Search for the cell housing the specified text and yield its (X, Y) center coordinate. 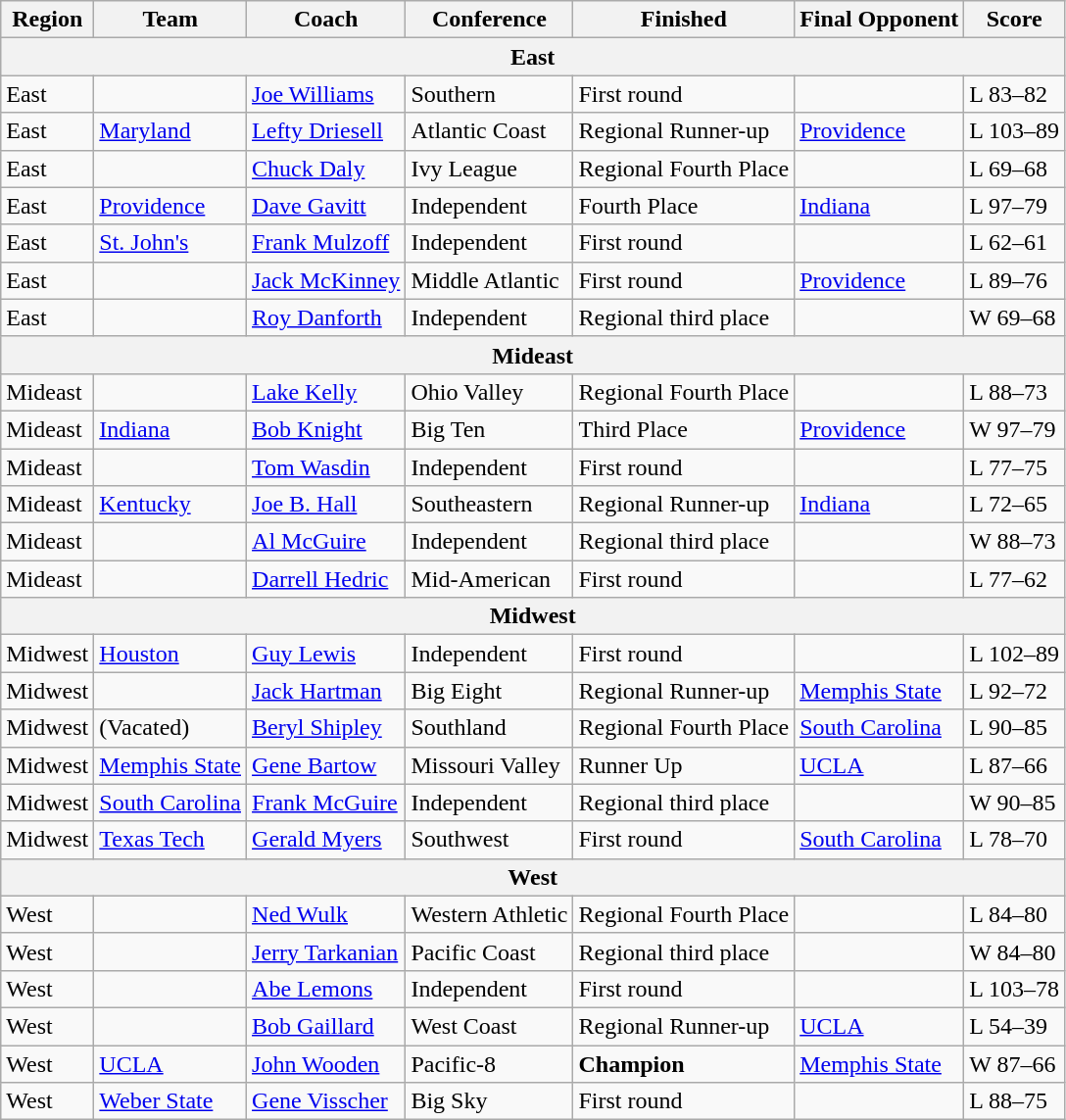
Final Opponent (880, 20)
Tom Wasdin (326, 467)
Middle Atlantic (490, 280)
L 88–73 (1015, 392)
W 88–73 (1015, 542)
L 89–76 (1015, 280)
L 78–70 (1015, 840)
L 97–79 (1015, 206)
L 92–72 (1015, 691)
Kentucky (170, 505)
Score (1015, 20)
Dave Gavitt (326, 206)
L 84–80 (1015, 914)
Roy Danforth (326, 317)
L 54–39 (1015, 1026)
John Wooden (326, 1063)
Joe B. Hall (326, 505)
St. John's (170, 243)
Big Ten (490, 429)
W 69–68 (1015, 317)
Ivy League (490, 169)
Texas Tech (170, 840)
Conference (490, 20)
(Vacated) (170, 728)
Fourth Place (684, 206)
Maryland (170, 131)
West Coast (490, 1026)
Southeastern (490, 505)
Bob Knight (326, 429)
Bob Gaillard (326, 1026)
Third Place (684, 429)
Team (170, 20)
Champion (684, 1063)
Abe Lemons (326, 989)
Gene Bartow (326, 765)
L 88–75 (1015, 1101)
Southland (490, 728)
W 84–80 (1015, 951)
L 90–85 (1015, 728)
Coach (326, 20)
W 90–85 (1015, 803)
Beryl Shipley (326, 728)
Runner Up (684, 765)
Gerald Myers (326, 840)
Jerry Tarkanian (326, 951)
Weber State (170, 1101)
Mid-American (490, 579)
W 97–79 (1015, 429)
L 77–75 (1015, 467)
Missouri Valley (490, 765)
Lefty Driesell (326, 131)
Big Sky (490, 1101)
L 77–62 (1015, 579)
Frank Mulzoff (326, 243)
Houston (170, 654)
L 72–65 (1015, 505)
Region (47, 20)
Ned Wulk (326, 914)
L 102–89 (1015, 654)
Southwest (490, 840)
L 87–66 (1015, 765)
Gene Visscher (326, 1101)
L 62–61 (1015, 243)
Lake Kelly (326, 392)
Frank McGuire (326, 803)
Big Eight (490, 691)
Pacific-8 (490, 1063)
W 87–66 (1015, 1063)
Jack Hartman (326, 691)
L 103–89 (1015, 131)
Ohio Valley (490, 392)
Western Athletic (490, 914)
L 103–78 (1015, 989)
Jack McKinney (326, 280)
L 83–82 (1015, 94)
Darrell Hedric (326, 579)
Atlantic Coast (490, 131)
Southern (490, 94)
L 69–68 (1015, 169)
Joe Williams (326, 94)
Pacific Coast (490, 951)
Finished (684, 20)
Al McGuire (326, 542)
Guy Lewis (326, 654)
Chuck Daly (326, 169)
